Scan for the cell matching the given text and deliver its (x, y) coordinate at center. 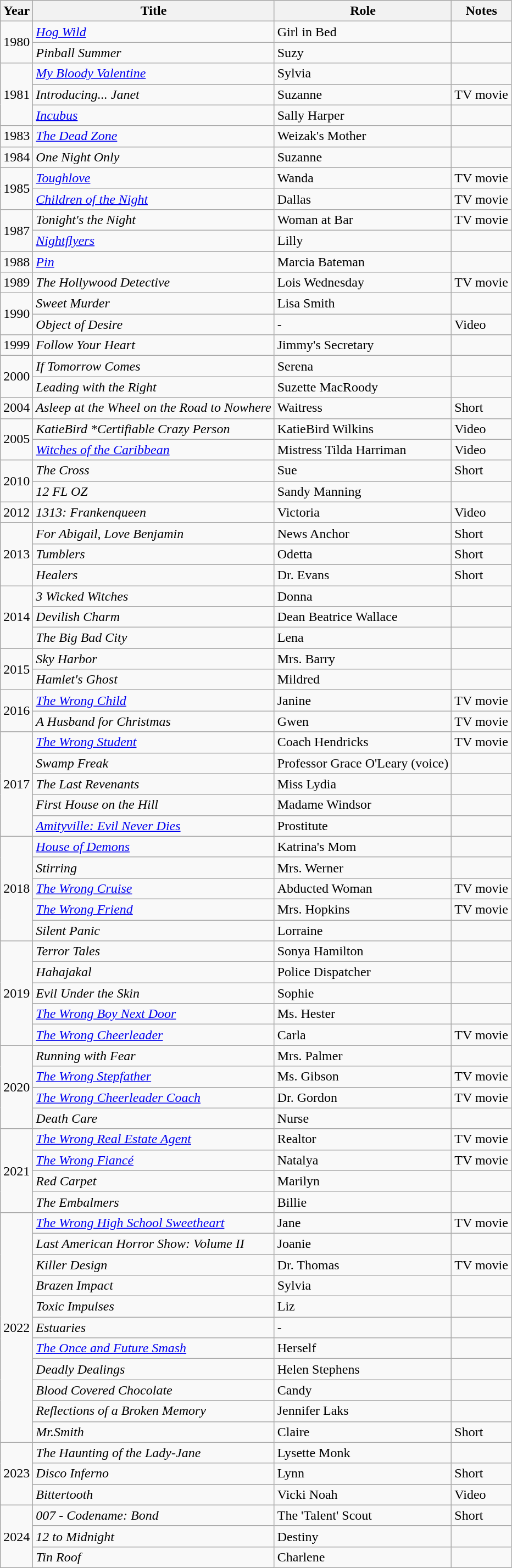
Healers (154, 575)
Bittertooth (154, 1494)
Sally Harper (363, 115)
KatieBird *Certifiable Crazy Person (154, 429)
Dr. Thomas (363, 1264)
Tin Roof (154, 1557)
News Anchor (363, 533)
2022 (16, 1328)
1981 (16, 94)
Estuaries (154, 1328)
The Once and Future Smash (154, 1348)
The Last Revenants (154, 784)
Leading with the Right (154, 387)
Toughlove (154, 178)
12 to Midnight (154, 1536)
Weizak's Mother (363, 136)
Suzette MacRoody (363, 387)
The Wrong Fiancé (154, 1160)
Lysette Monk (363, 1453)
Children of the Night (154, 199)
The Wrong Real Estate Agent (154, 1139)
Red Carpet (154, 1181)
2016 (16, 711)
Lilly (363, 240)
1983 (16, 136)
Reflections of a Broken Memory (154, 1411)
1989 (16, 283)
Mistress Tilda Harriman (363, 450)
Helen Stephens (363, 1369)
Mrs. Hopkins (363, 909)
Billie (363, 1202)
Lois Wednesday (363, 283)
Hahajakal (154, 972)
The Wrong Boy Next Door (154, 1014)
Deadly Dealings (154, 1369)
Destiny (363, 1536)
2019 (16, 993)
1985 (16, 188)
Asleep at the Wheel on the Road to Nowhere (154, 408)
Claire (363, 1432)
Lisa Smith (363, 304)
Police Dispatcher (363, 972)
Nightflyers (154, 240)
1990 (16, 314)
1980 (16, 42)
Disco Inferno (154, 1474)
Marcia Bateman (363, 262)
Natalya (363, 1160)
Dr. Evans (363, 575)
Janine (363, 701)
Liz (363, 1307)
Prostitute (363, 826)
The Wrong Cheerleader (154, 1035)
The Wrong Friend (154, 909)
Last American Horror Show: Volume II (154, 1244)
KatieBird Wilkins (363, 429)
Tumblers (154, 554)
Mrs. Barry (363, 659)
Jimmy's Secretary (363, 345)
1313: Frankenqueen (154, 512)
2012 (16, 512)
If Tomorrow Comes (154, 366)
2021 (16, 1171)
A Husband for Christmas (154, 721)
Waitress (363, 408)
Serena (363, 366)
1987 (16, 230)
2005 (16, 439)
2017 (16, 784)
2014 (16, 617)
My Bloody Valentine (154, 74)
Ms. Gibson (363, 1077)
Blood Covered Chocolate (154, 1390)
Sonya Hamilton (363, 951)
Terror Tales (154, 951)
2020 (16, 1087)
Herself (363, 1348)
Mr.Smith (154, 1432)
Introducing... Janet (154, 94)
Abducted Woman (363, 888)
Tonight's the Night (154, 220)
Katrina's Mom (363, 847)
Charlene (363, 1557)
Joanie (363, 1244)
Sky Harbor (154, 659)
1988 (16, 262)
Vicki Noah (363, 1494)
Object of Desire (154, 324)
The Wrong Stepfather (154, 1077)
Sue (363, 471)
Marilyn (363, 1181)
2010 (16, 481)
Carla (363, 1035)
Lynn (363, 1474)
Donna (363, 596)
Pin (154, 262)
1984 (16, 157)
Dallas (363, 199)
Year (16, 11)
Title (154, 11)
2000 (16, 377)
007 - Codename: Bond (154, 1515)
Jennifer Laks (363, 1411)
Ms. Hester (363, 1014)
Hog Wild (154, 32)
Stirring (154, 867)
Devilish Charm (154, 617)
The Big Bad City (154, 638)
Realtor (363, 1139)
The 'Talent' Scout (363, 1515)
Lorraine (363, 931)
The Wrong Student (154, 742)
Silent Panic (154, 931)
Lena (363, 638)
Odetta (363, 554)
Running with Fear (154, 1056)
Nurse (363, 1118)
Jane (363, 1223)
First House on the Hill (154, 805)
The Wrong Cheerleader Coach (154, 1097)
1999 (16, 345)
Incubus (154, 115)
Sandy Manning (363, 491)
Girl in Bed (363, 32)
Victoria (363, 512)
Woman at Bar (363, 220)
Sweet Murder (154, 304)
Sophie (363, 993)
One Night Only (154, 157)
Follow Your Heart (154, 345)
Wanda (363, 178)
The Dead Zone (154, 136)
Mrs. Werner (363, 867)
The Wrong Cruise (154, 888)
2018 (16, 888)
Hamlet's Ghost (154, 680)
Miss Lydia (363, 784)
12 FL OZ (154, 491)
Notes (481, 11)
Dean Beatrice Wallace (363, 617)
Dr. Gordon (363, 1097)
The Hollywood Detective (154, 283)
2004 (16, 408)
Candy (363, 1390)
For Abigail, Love Benjamin (154, 533)
The Embalmers (154, 1202)
Killer Design (154, 1264)
Professor Grace O'Leary (voice) (363, 763)
The Wrong High School Sweetheart (154, 1223)
Evil Under the Skin (154, 993)
Suzy (363, 53)
Swamp Freak (154, 763)
House of Demons (154, 847)
The Wrong Child (154, 701)
2023 (16, 1474)
Toxic Impulses (154, 1307)
Madame Windsor (363, 805)
Brazen Impact (154, 1286)
3 Wicked Witches (154, 596)
2013 (16, 554)
Mrs. Palmer (363, 1056)
Gwen (363, 721)
The Haunting of the Lady-Jane (154, 1453)
Witches of the Caribbean (154, 450)
Amityville: Evil Never Dies (154, 826)
Role (363, 11)
The Cross (154, 471)
Mildred (363, 680)
Coach Hendricks (363, 742)
2015 (16, 669)
2024 (16, 1536)
Death Care (154, 1118)
Pinball Summer (154, 53)
